Capture the cell that displays the provided text and extract its [x, y] central coordinate. 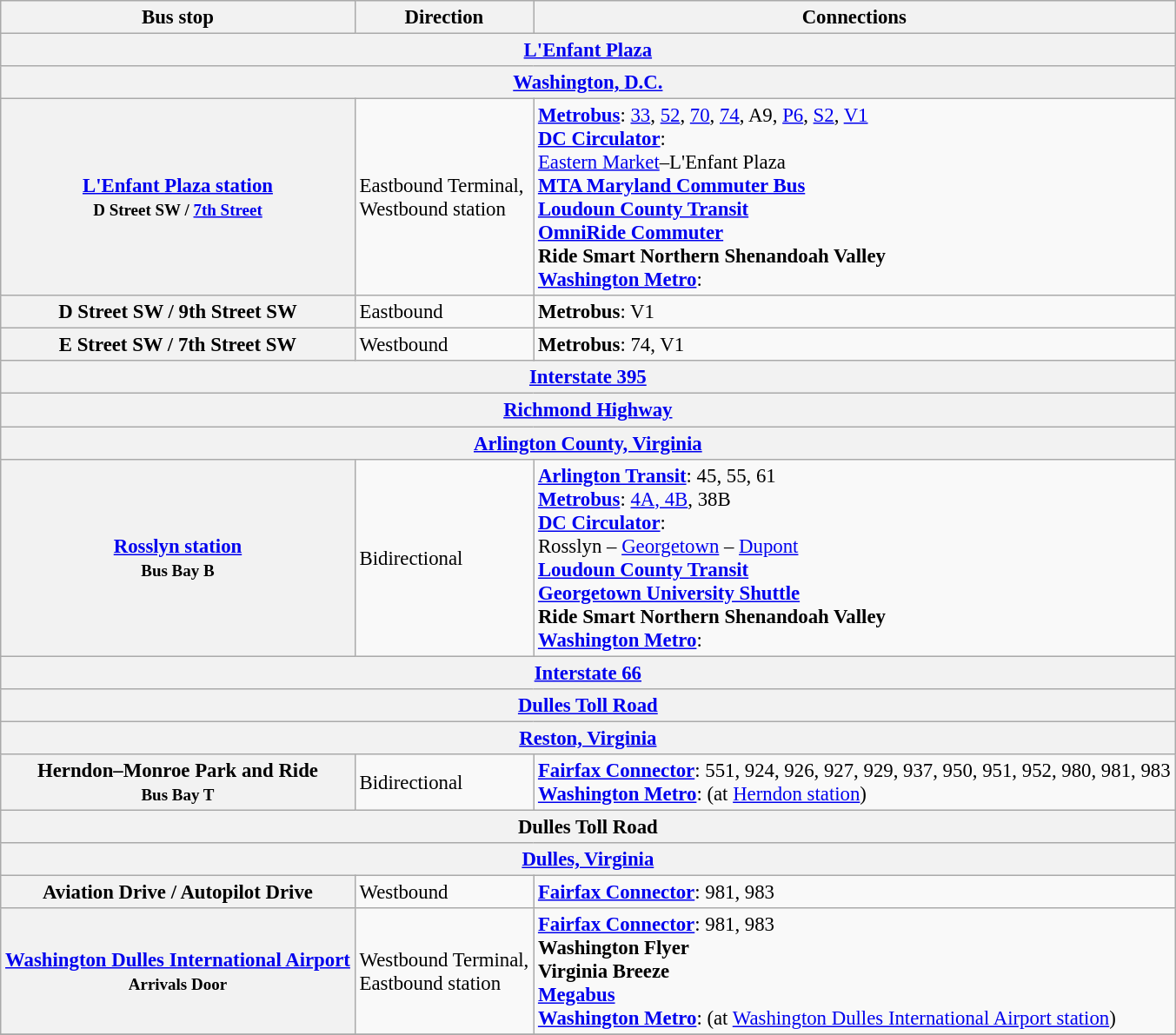
Washington Dulles International AirportArrivals Door [177, 972]
Fairfax Connector: 981, 983 [854, 892]
Westbound Terminal, Eastbound station [443, 972]
Dulles, Virginia [588, 859]
Fairfax Connector: 981, 983 Washington Flyer Virginia Breeze Megabus Washington Metro: (at Washington Dulles International Airport station) [854, 972]
Washington, D.C. [588, 83]
Herndon–Monroe Park and RideBus Bay T [177, 782]
Fairfax Connector: 551, 924, 926, 927, 929, 937, 950, 951, 952, 980, 981, 983 Washington Metro: (at Herndon station) [854, 782]
L'Enfant Plaza stationD Street SW / 7th Street [177, 198]
D Street SW / 9th Street SW [177, 312]
Arlington County, Virginia [588, 443]
E Street SW / 7th Street SW [177, 345]
L'Enfant Plaza [588, 50]
Metrobus: V1 [854, 312]
Metrobus: 74, V1 [854, 345]
Richmond Highway [588, 410]
Interstate 395 [588, 378]
Connections [854, 17]
Interstate 66 [588, 673]
Eastbound Terminal, Westbound station [443, 198]
Aviation Drive / Autopilot Drive [177, 892]
Bus stop [177, 17]
Eastbound [443, 312]
Direction [443, 17]
Reston, Virginia [588, 738]
Rosslyn stationBus Bay B [177, 558]
